Scan for the cell matching the given text and deliver its [x, y] coordinate at center. 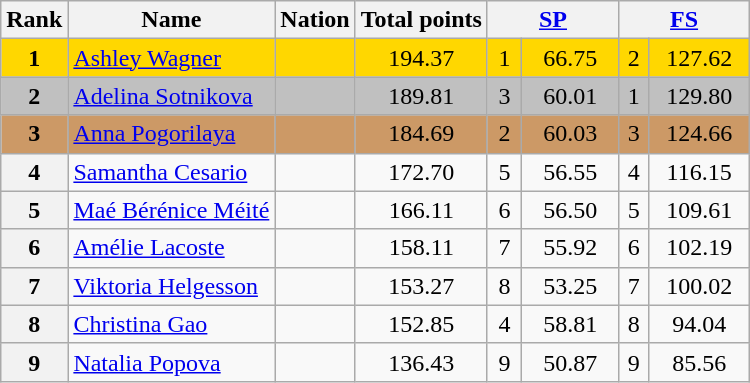
Name [172, 20]
Rank [34, 20]
FS [684, 20]
94.04 [700, 324]
Nation [315, 20]
172.70 [421, 172]
129.80 [700, 96]
136.43 [421, 362]
Viktoria Helgesson [172, 286]
124.66 [700, 134]
127.62 [700, 58]
Amélie Lacoste [172, 248]
85.56 [700, 362]
56.55 [570, 172]
189.81 [421, 96]
60.03 [570, 134]
Anna Pogorilaya [172, 134]
152.85 [421, 324]
Natalia Popova [172, 362]
66.75 [570, 58]
194.37 [421, 58]
153.27 [421, 286]
Total points [421, 20]
50.87 [570, 362]
60.01 [570, 96]
Christina Gao [172, 324]
Samantha Cesario [172, 172]
184.69 [421, 134]
55.92 [570, 248]
102.19 [700, 248]
100.02 [700, 286]
166.11 [421, 210]
SP [552, 20]
Maé Bérénice Méité [172, 210]
Ashley Wagner [172, 58]
53.25 [570, 286]
56.50 [570, 210]
158.11 [421, 248]
109.61 [700, 210]
Adelina Sotnikova [172, 96]
116.15 [700, 172]
58.81 [570, 324]
